Capture the cell that displays the provided text and extract its [X, Y] central coordinate. 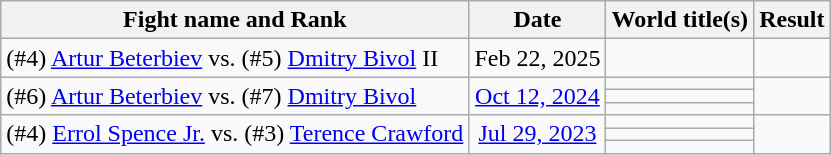
Oct 12, 2024 [538, 96]
Jul 29, 2023 [538, 134]
World title(s) [680, 20]
Feb 22, 2025 [538, 58]
Date [538, 20]
Fight name and Rank [235, 20]
(#4) Artur Beterbiev vs. (#5) Dmitry Bivol II [235, 58]
Result [792, 20]
(#6) Artur Beterbiev vs. (#7) Dmitry Bivol [235, 96]
(#4) Errol Spence Jr. vs. (#3) Terence Crawford [235, 134]
